Extract the [X, Y] coordinate from the center of the cell holding the provided text.  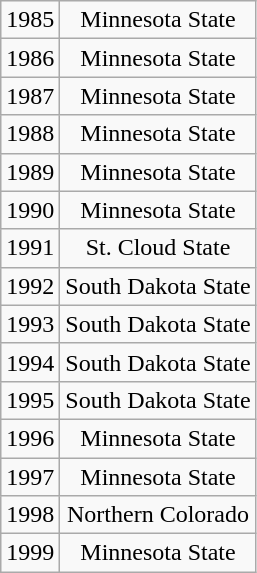
1999 [30, 553]
1995 [30, 400]
St. Cloud State [158, 248]
1988 [30, 134]
1985 [30, 20]
1992 [30, 286]
1993 [30, 324]
1987 [30, 96]
1994 [30, 362]
Northern Colorado [158, 515]
1997 [30, 477]
1991 [30, 248]
1996 [30, 438]
1989 [30, 172]
1990 [30, 210]
1986 [30, 58]
1998 [30, 515]
